Return the [X, Y] coordinate for the center point of the cell that contains the specified text.  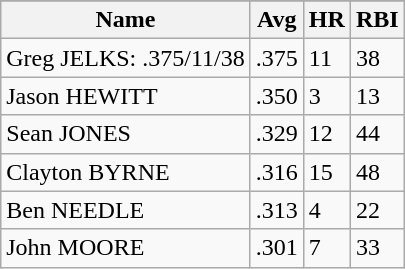
11 [326, 58]
Sean JONES [126, 134]
RBI [377, 20]
.329 [276, 134]
33 [377, 248]
12 [326, 134]
.316 [276, 172]
22 [377, 210]
44 [377, 134]
HR [326, 20]
Jason HEWITT [126, 96]
John MOORE [126, 248]
.375 [276, 58]
Greg JELKS: .375/11/38 [126, 58]
7 [326, 248]
.313 [276, 210]
Clayton BYRNE [126, 172]
13 [377, 96]
4 [326, 210]
.301 [276, 248]
Ben NEEDLE [126, 210]
15 [326, 172]
48 [377, 172]
Avg [276, 20]
38 [377, 58]
.350 [276, 96]
3 [326, 96]
Name [126, 20]
